Detect which cell encompasses the target text, then output its (x, y) center coordinate. 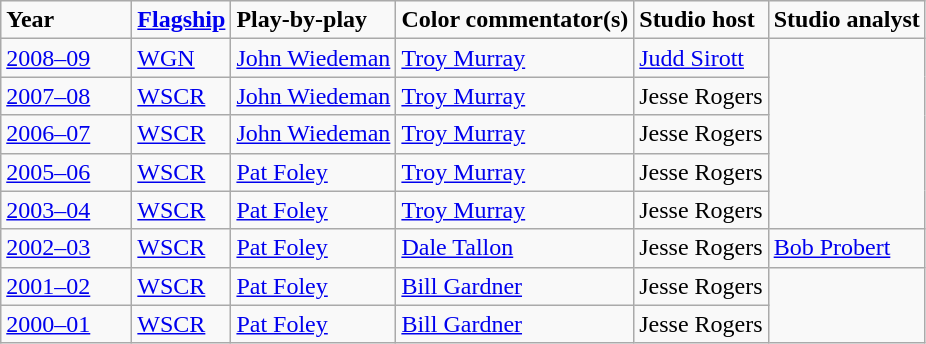
Bob Probert (846, 248)
Flagship (182, 20)
2000–01 (66, 324)
Studio analyst (846, 20)
Judd Sirott (701, 58)
2006–07 (66, 134)
2008–09 (66, 58)
2002–03 (66, 248)
2007–08 (66, 96)
2001–02 (66, 286)
Dale Tallon (515, 248)
2005–06 (66, 172)
Color commentator(s) (515, 20)
Studio host (701, 20)
WGN (182, 58)
Play-by-play (314, 20)
Year (66, 20)
2003–04 (66, 210)
